For the text-containing cell, return its midpoint in [X, Y] coordinate format. 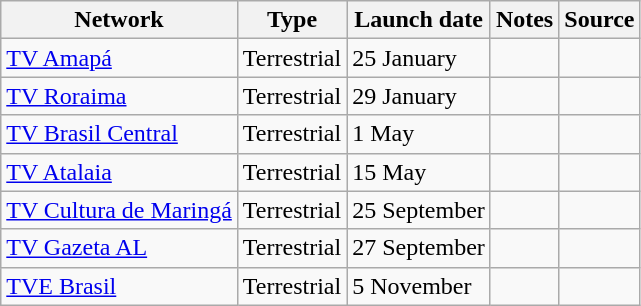
TV Cultura de Maringá [120, 210]
1 May [419, 134]
Source [600, 20]
TV Atalaia [120, 172]
TV Roraima [120, 96]
Type [292, 20]
Launch date [419, 20]
5 November [419, 286]
Network [120, 20]
25 September [419, 210]
TV Amapá [120, 58]
TV Brasil Central [120, 134]
Notes [524, 20]
15 May [419, 172]
TV Gazeta AL [120, 248]
25 January [419, 58]
29 January [419, 96]
TVE Brasil [120, 286]
27 September [419, 248]
